Provide the [X, Y] coordinate of the cell's center where the given text is located.  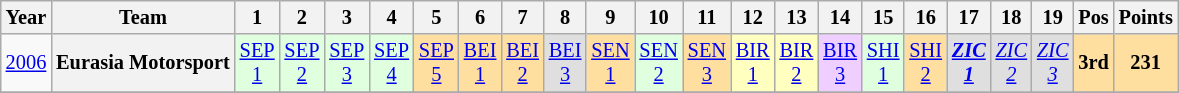
13 [797, 17]
2 [302, 17]
SEN2 [659, 63]
SEP2 [302, 63]
SEN1 [610, 63]
18 [1012, 17]
BEI2 [522, 63]
17 [969, 17]
BIR1 [753, 63]
2006 [26, 63]
231 [1146, 63]
19 [1052, 17]
ZIC2 [1012, 63]
4 [392, 17]
SEP4 [392, 63]
9 [610, 17]
15 [884, 17]
BIR2 [797, 63]
Points [1146, 17]
BIR3 [840, 63]
11 [707, 17]
BEI3 [566, 63]
1 [258, 17]
ZIC3 [1052, 63]
16 [926, 17]
3 [346, 17]
SHI2 [926, 63]
SEP3 [346, 63]
10 [659, 17]
Pos [1093, 17]
14 [840, 17]
ZIC1 [969, 63]
SEN3 [707, 63]
8 [566, 17]
12 [753, 17]
Year [26, 17]
Eurasia Motorsport [143, 63]
Team [143, 17]
5 [436, 17]
6 [480, 17]
SEP5 [436, 63]
SEP1 [258, 63]
SHI1 [884, 63]
BEI1 [480, 63]
7 [522, 17]
3rd [1093, 63]
